Search for the cell housing the specified text and yield its [X, Y] center coordinate. 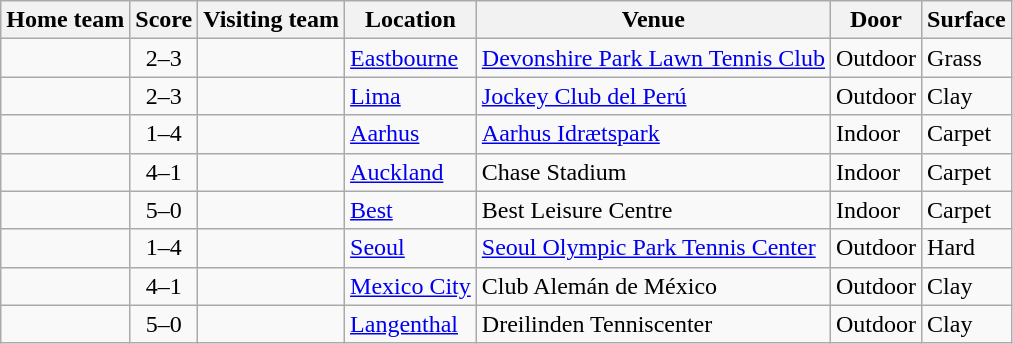
Eastbourne [411, 58]
Aarhus [411, 134]
Door [876, 20]
Grass [967, 58]
Location [411, 20]
Seoul Olympic Park Tennis Center [653, 248]
Score [164, 20]
Auckland [411, 172]
Hard [967, 248]
Lima [411, 96]
Venue [653, 20]
Home team [66, 20]
Surface [967, 20]
Best [411, 210]
Aarhus Idrætspark [653, 134]
Chase Stadium [653, 172]
Club Alemán de México [653, 286]
Seoul [411, 248]
Visiting team [272, 20]
Langenthal [411, 324]
Best Leisure Centre [653, 210]
Devonshire Park Lawn Tennis Club [653, 58]
Dreilinden Tenniscenter [653, 324]
Jockey Club del Perú [653, 96]
Mexico City [411, 286]
